Detect which cell encompasses the target text, then output its [X, Y] center coordinate. 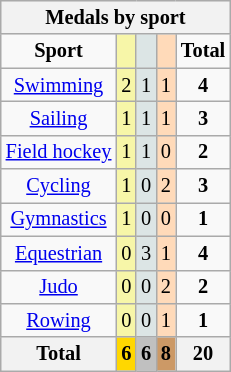
20 [203, 354]
Rowing [59, 320]
Field hockey [59, 152]
Medals by sport [116, 17]
Equestrian [59, 253]
Sport [59, 51]
Judo [59, 287]
8 [166, 354]
Gymnastics [59, 219]
Cycling [59, 186]
Swimming [59, 85]
Sailing [59, 118]
